Find where the given text appears and provide that cell's center as [x, y] coordinate. 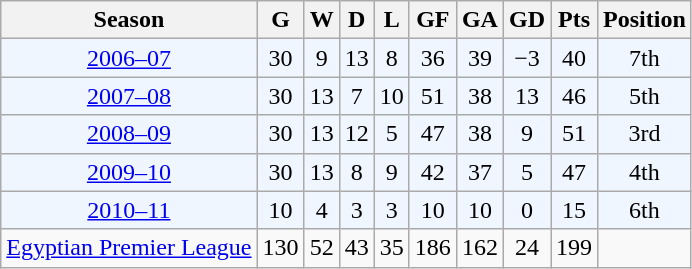
6th [645, 210]
7 [356, 96]
4th [645, 172]
GF [432, 20]
37 [480, 172]
2010–11 [129, 210]
D [356, 20]
7th [645, 58]
130 [280, 248]
Season [129, 20]
4 [322, 210]
186 [432, 248]
Egyptian Premier League [129, 248]
39 [480, 58]
35 [392, 248]
G [280, 20]
43 [356, 248]
199 [574, 248]
L [392, 20]
Position [645, 20]
3rd [645, 134]
−3 [526, 58]
0 [526, 210]
42 [432, 172]
162 [480, 248]
2006–07 [129, 58]
40 [574, 58]
5th [645, 96]
GD [526, 20]
2007–08 [129, 96]
2008–09 [129, 134]
52 [322, 248]
Pts [574, 20]
15 [574, 210]
GA [480, 20]
12 [356, 134]
2009–10 [129, 172]
36 [432, 58]
24 [526, 248]
46 [574, 96]
W [322, 20]
